Search for the cell housing the specified text and yield its [x, y] center coordinate. 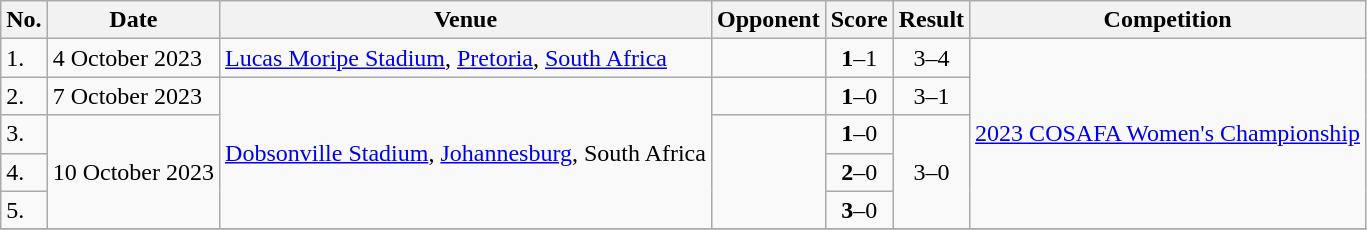
Opponent [768, 20]
1–1 [859, 58]
2–0 [859, 172]
Score [859, 20]
Competition [1168, 20]
Result [931, 20]
3. [24, 134]
Date [133, 20]
2023 COSAFA Women's Championship [1168, 134]
Dobsonville Stadium, Johannesburg, South Africa [466, 153]
3–4 [931, 58]
2. [24, 96]
5. [24, 210]
Lucas Moripe Stadium, Pretoria, South Africa [466, 58]
4 October 2023 [133, 58]
1. [24, 58]
10 October 2023 [133, 172]
4. [24, 172]
3–1 [931, 96]
No. [24, 20]
7 October 2023 [133, 96]
Venue [466, 20]
